Return (X, Y) of the center of cell containing provided text 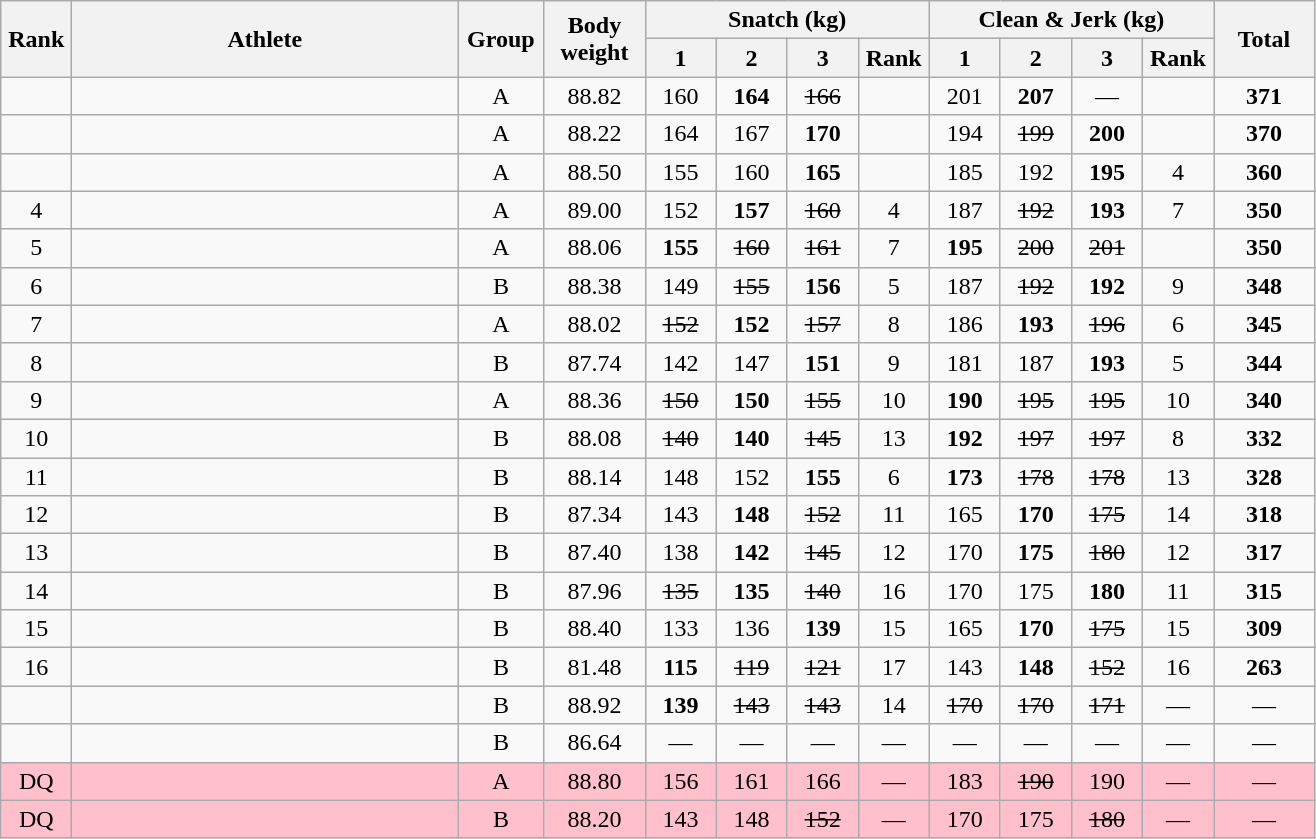
88.50 (594, 172)
88.40 (594, 629)
87.96 (594, 591)
88.08 (594, 438)
86.64 (594, 743)
173 (964, 477)
147 (752, 362)
121 (822, 667)
138 (680, 553)
167 (752, 134)
88.06 (594, 248)
17 (894, 667)
360 (1264, 172)
Snatch (kg) (787, 20)
344 (1264, 362)
119 (752, 667)
371 (1264, 96)
Total (1264, 39)
136 (752, 629)
196 (1106, 324)
183 (964, 781)
88.38 (594, 286)
186 (964, 324)
318 (1264, 515)
181 (964, 362)
88.92 (594, 705)
171 (1106, 705)
263 (1264, 667)
88.02 (594, 324)
88.20 (594, 819)
332 (1264, 438)
88.82 (594, 96)
315 (1264, 591)
328 (1264, 477)
151 (822, 362)
81.48 (594, 667)
87.74 (594, 362)
88.22 (594, 134)
345 (1264, 324)
Group (501, 39)
88.14 (594, 477)
199 (1036, 134)
348 (1264, 286)
Body weight (594, 39)
89.00 (594, 210)
194 (964, 134)
207 (1036, 96)
309 (1264, 629)
115 (680, 667)
88.36 (594, 400)
88.80 (594, 781)
87.34 (594, 515)
133 (680, 629)
317 (1264, 553)
370 (1264, 134)
Athlete (265, 39)
340 (1264, 400)
87.40 (594, 553)
149 (680, 286)
Clean & Jerk (kg) (1071, 20)
185 (964, 172)
